Extract the [x, y] coordinate from the center of the cell holding the provided text.  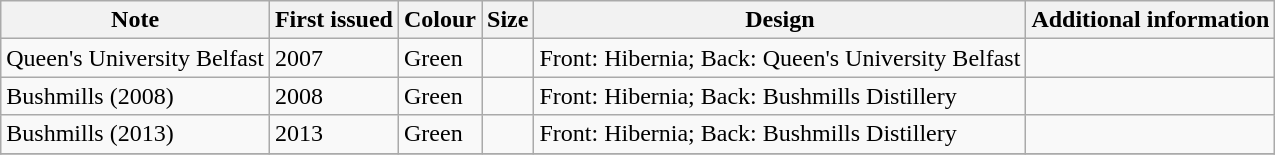
Size [508, 20]
First issued [334, 20]
Front: Hibernia; Back: Queen's University Belfast [780, 58]
2007 [334, 58]
Queen's University Belfast [136, 58]
2013 [334, 134]
Note [136, 20]
Additional information [1150, 20]
Bushmills (2013) [136, 134]
2008 [334, 96]
Bushmills (2008) [136, 96]
Colour [440, 20]
Design [780, 20]
